Find where the given text appears and provide that cell's center as [x, y] coordinate. 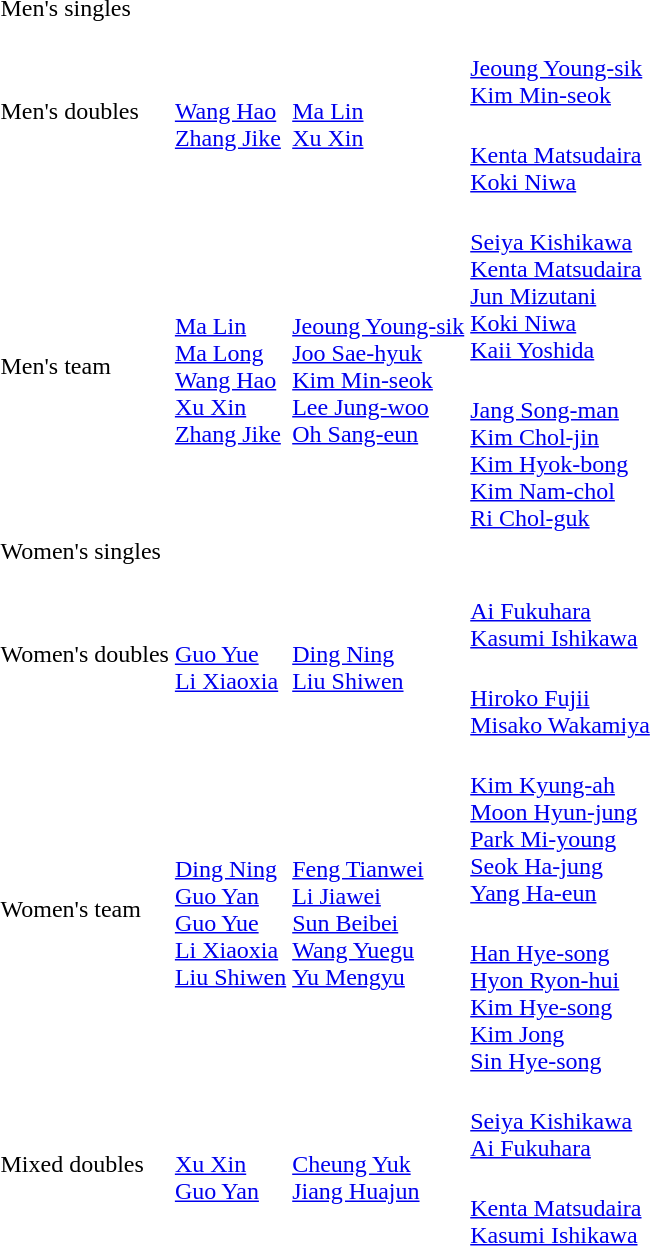
Feng TianweiLi JiaweiSun BeibeiWang YueguYu Mengyu [378, 910]
Guo YueLi Xiaoxia [230, 654]
Ding NingGuo YanGuo YueLi XiaoxiaLiu Shiwen [230, 910]
Ding NingLiu Shiwen [378, 654]
Jeoung Young-sikJoo Sae-hyukKim Min-seokLee Jung-wooOh Sang-eun [378, 366]
Wang HaoZhang Jike [230, 112]
Ma LinMa LongWang HaoXu XinZhang Jike [230, 366]
Ma LinXu Xin [378, 112]
